Scan for the cell matching the given text and deliver its (X, Y) coordinate at center. 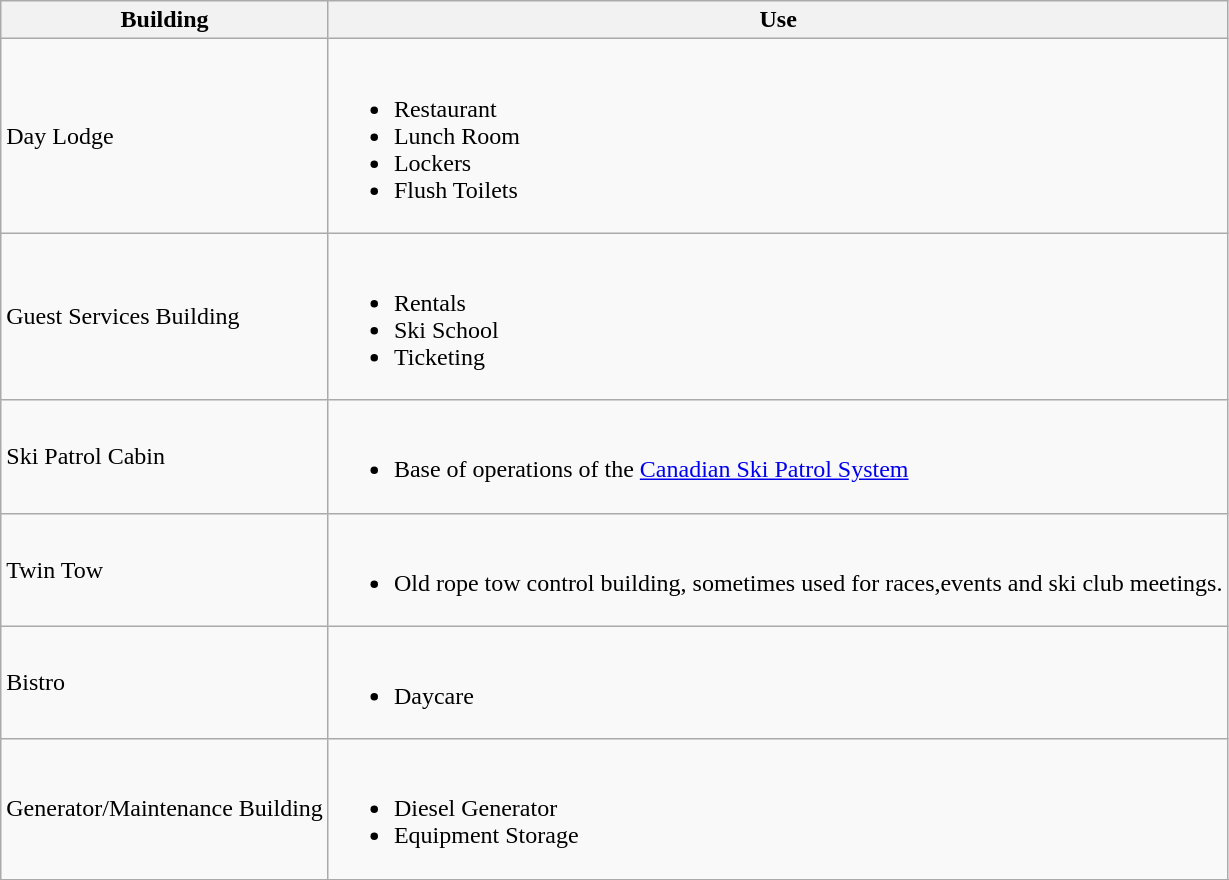
Generator/Maintenance Building (165, 809)
RestaurantLunch RoomLockersFlush Toilets (778, 136)
Day Lodge (165, 136)
Old rope tow control building, sometimes used for races,events and ski club meetings. (778, 570)
Ski Patrol Cabin (165, 456)
Guest Services Building (165, 316)
Daycare (778, 682)
RentalsSki SchoolTicketing (778, 316)
Base of operations of the Canadian Ski Patrol System (778, 456)
Use (778, 20)
Bistro (165, 682)
Diesel GeneratorEquipment Storage (778, 809)
Twin Tow (165, 570)
Building (165, 20)
